Find where the given text appears and provide that cell's center as (X, Y) coordinate. 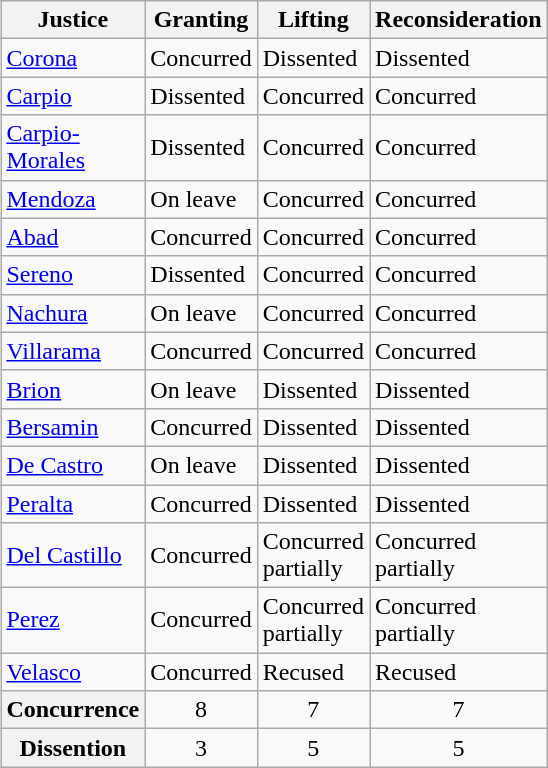
Carpio-Morales (73, 148)
Reconsideration (459, 20)
Dissention (73, 748)
Corona (73, 58)
Villarama (73, 351)
Abad (73, 237)
3 (201, 748)
Nachura (73, 313)
Mendoza (73, 199)
Velasco (73, 672)
Sereno (73, 275)
Bersamin (73, 427)
Perez (73, 620)
Peralta (73, 503)
8 (201, 710)
Concurrence (73, 710)
Granting (201, 20)
Justice (73, 20)
Carpio (73, 96)
De Castro (73, 465)
Brion (73, 389)
Del Castillo (73, 556)
Lifting (313, 20)
